Pinpoint the cell where the given text exists, returning its (x, y) midpoint coordinate. 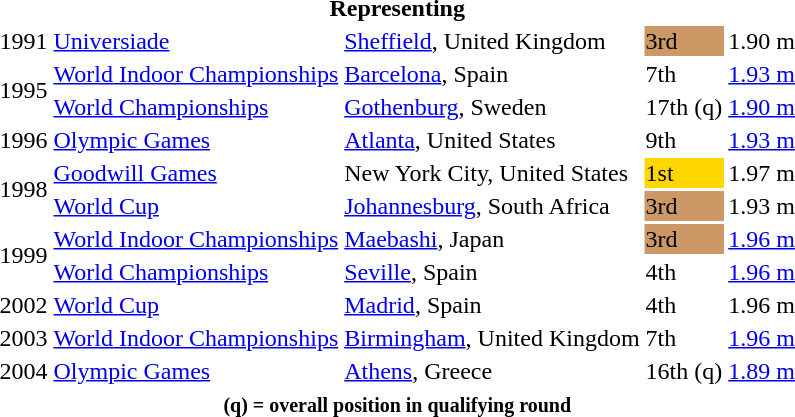
Athens, Greece (492, 371)
Maebashi, Japan (492, 239)
Madrid, Spain (492, 305)
Sheffield, United Kingdom (492, 41)
Johannesburg, South Africa (492, 206)
17th (q) (684, 107)
Birmingham, United Kingdom (492, 338)
New York City, United States (492, 173)
1st (684, 173)
Gothenburg, Sweden (492, 107)
9th (684, 140)
Barcelona, Spain (492, 74)
Seville, Spain (492, 272)
Goodwill Games (196, 173)
Universiade (196, 41)
16th (q) (684, 371)
Atlanta, United States (492, 140)
